Determine the [X, Y] coordinate at the center of the cell enclosing the given text.  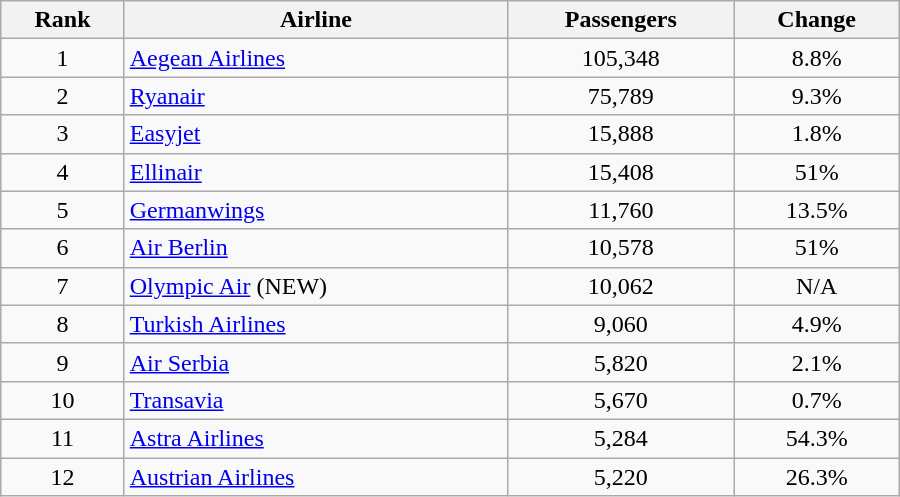
4.9% [816, 324]
Austrian Airlines [316, 477]
Ellinair [316, 172]
13.5% [816, 210]
9.3% [816, 96]
Olympic Air (NEW) [316, 286]
2 [62, 96]
0.7% [816, 400]
N/A [816, 286]
5,670 [621, 400]
5,284 [621, 438]
11,760 [621, 210]
10 [62, 400]
3 [62, 134]
Airline [316, 20]
Air Serbia [316, 362]
6 [62, 248]
10,578 [621, 248]
9 [62, 362]
54.3% [816, 438]
8 [62, 324]
105,348 [621, 58]
15,888 [621, 134]
Germanwings [316, 210]
Change [816, 20]
26.3% [816, 477]
5,220 [621, 477]
Easyjet [316, 134]
75,789 [621, 96]
7 [62, 286]
8.8% [816, 58]
9,060 [621, 324]
Ryanair [316, 96]
Astra Airlines [316, 438]
10,062 [621, 286]
Aegean Airlines [316, 58]
12 [62, 477]
15,408 [621, 172]
Passengers [621, 20]
2.1% [816, 362]
1.8% [816, 134]
5 [62, 210]
Rank [62, 20]
Turkish Airlines [316, 324]
5,820 [621, 362]
1 [62, 58]
Air Berlin [316, 248]
Transavia [316, 400]
11 [62, 438]
4 [62, 172]
